Return (x, y) of the center of cell containing provided text 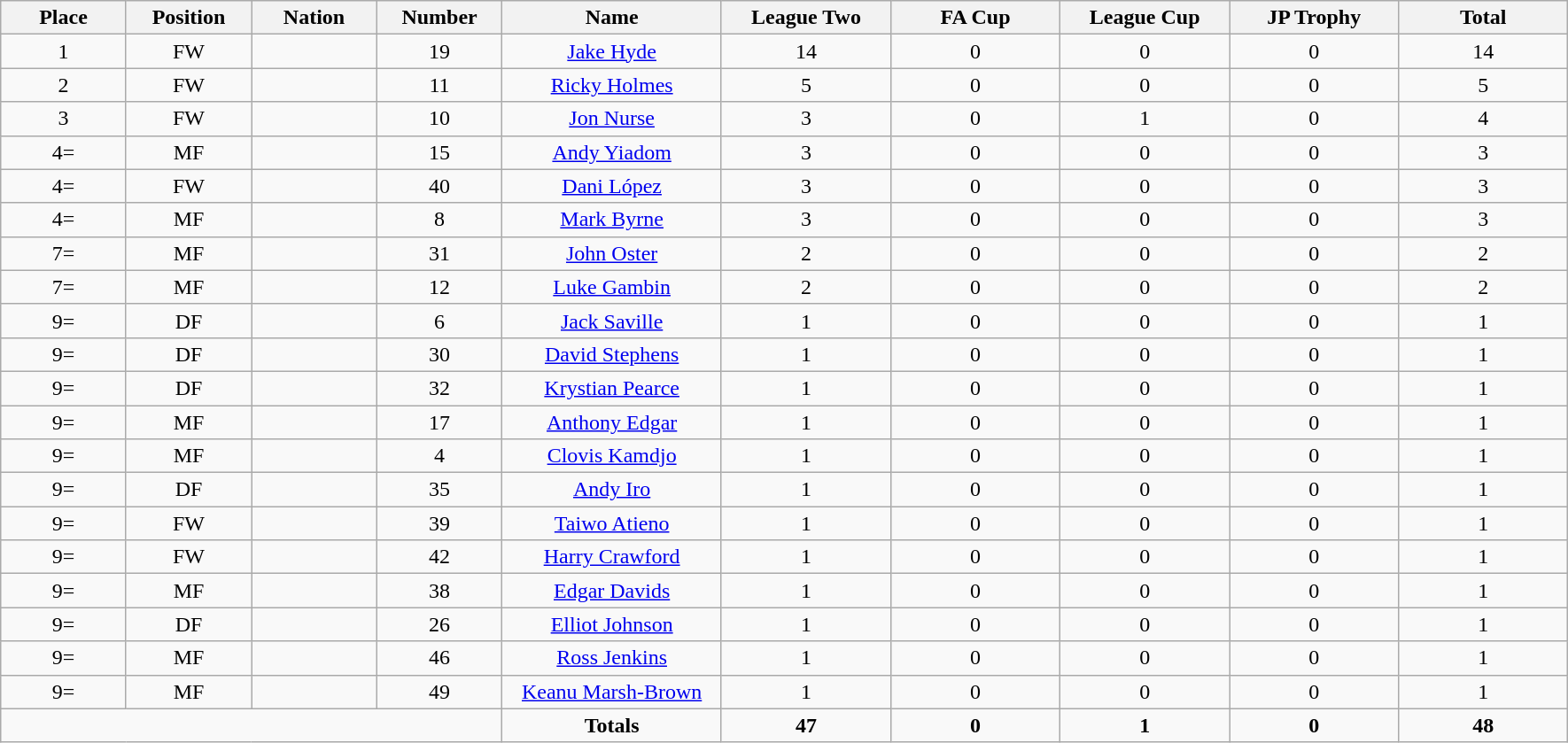
Krystian Pearce (612, 388)
42 (439, 557)
Edgar Davids (612, 591)
Clovis Kamdjo (612, 456)
6 (439, 321)
Taiwo Atieno (612, 523)
Elliot Johnson (612, 624)
10 (439, 119)
17 (439, 422)
John Oster (612, 253)
38 (439, 591)
11 (439, 85)
Mark Byrne (612, 220)
Total (1483, 18)
Luke Gambin (612, 287)
26 (439, 624)
Name (612, 18)
League Cup (1145, 18)
32 (439, 388)
Ross Jenkins (612, 658)
David Stephens (612, 354)
Jake Hyde (612, 51)
15 (439, 152)
League Two (806, 18)
Harry Crawford (612, 557)
Place (64, 18)
Dani López (612, 186)
Anthony Edgar (612, 422)
Andy Iro (612, 490)
Ricky Holmes (612, 85)
19 (439, 51)
47 (806, 725)
49 (439, 692)
31 (439, 253)
12 (439, 287)
Position (189, 18)
Nation (314, 18)
Totals (612, 725)
39 (439, 523)
Andy Yiadom (612, 152)
Jon Nurse (612, 119)
48 (1483, 725)
40 (439, 186)
FA Cup (976, 18)
Number (439, 18)
Keanu Marsh-Brown (612, 692)
8 (439, 220)
JP Trophy (1315, 18)
Jack Saville (612, 321)
46 (439, 658)
30 (439, 354)
35 (439, 490)
